Determine the [X, Y] coordinate at the center of the cell enclosing the given text.  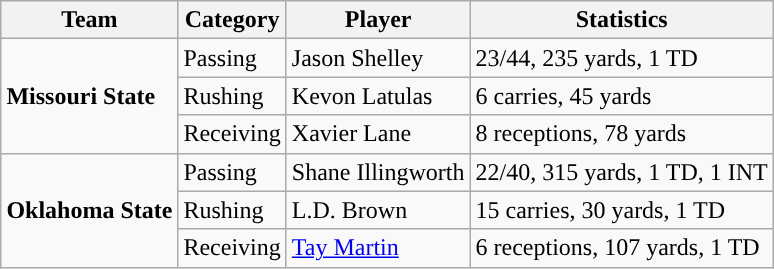
Oklahoma State [90, 210]
Missouri State [90, 96]
Kevon Latulas [378, 96]
Statistics [622, 20]
6 carries, 45 yards [622, 96]
L.D. Brown [378, 210]
Tay Martin [378, 248]
Player [378, 20]
22/40, 315 yards, 1 TD, 1 INT [622, 172]
Jason Shelley [378, 58]
Shane Illingworth [378, 172]
15 carries, 30 yards, 1 TD [622, 210]
Xavier Lane [378, 134]
Team [90, 20]
6 receptions, 107 yards, 1 TD [622, 248]
8 receptions, 78 yards [622, 134]
23/44, 235 yards, 1 TD [622, 58]
Category [232, 20]
